Identify which cell holds the provided text, then report its (X, Y) central coordinate. 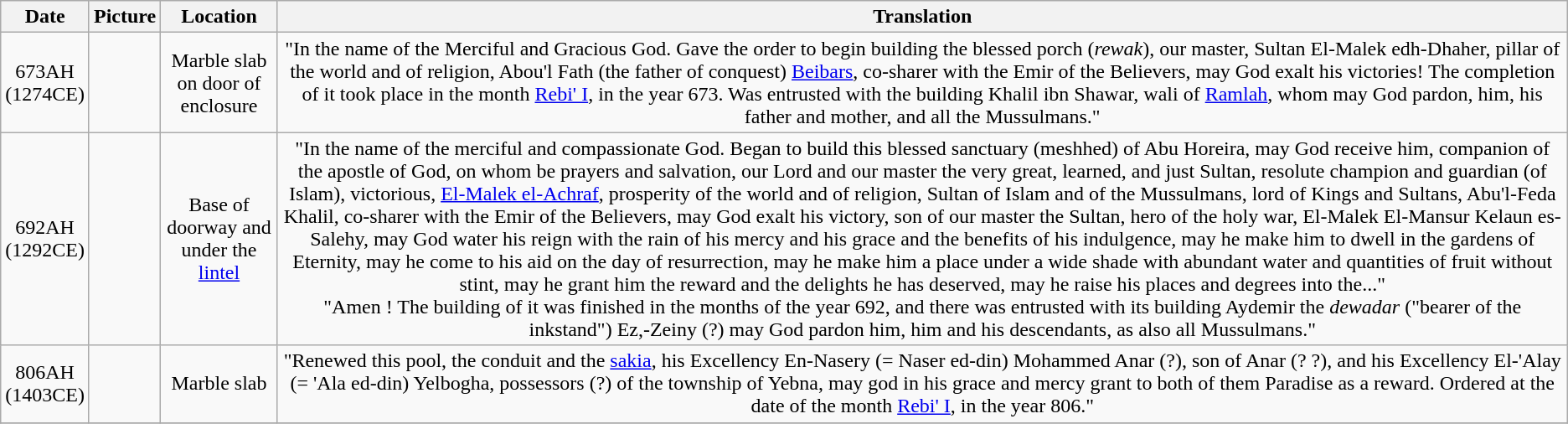
Marble slab on door of enclosure (219, 82)
Translation (922, 17)
Date (45, 17)
673AH(1274CE) (45, 82)
Base of doorway and under the lintel (219, 239)
692AH(1292CE) (45, 239)
Location (219, 17)
Picture (124, 17)
806AH(1403CE) (45, 384)
Marble slab (219, 384)
